Provide the [x, y] coordinate of the cell's center where the given text is located.  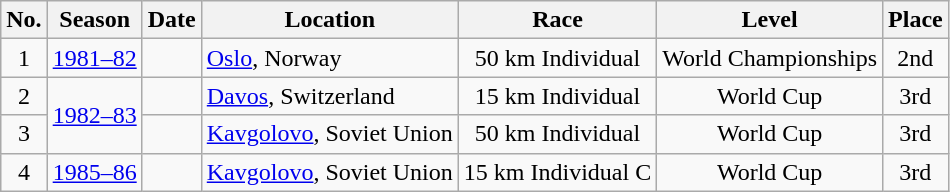
Place [916, 20]
Season [94, 20]
Level [770, 20]
2 [24, 96]
Date [172, 20]
2nd [916, 58]
World Championships [770, 58]
4 [24, 172]
1 [24, 58]
15 km Individual C [557, 172]
15 km Individual [557, 96]
Oslo, Norway [330, 58]
Davos, Switzerland [330, 96]
Race [557, 20]
Location [330, 20]
3 [24, 134]
No. [24, 20]
1985–86 [94, 172]
1982–83 [94, 115]
1981–82 [94, 58]
